Determine the [x, y] coordinate at the center of the cell enclosing the given text.  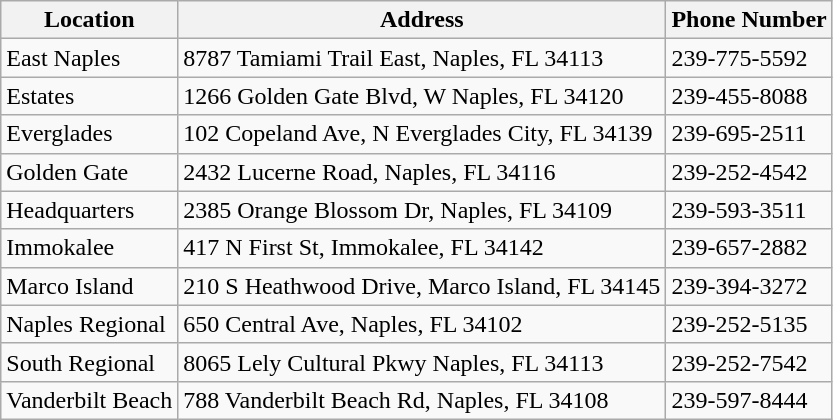
239-252-5135 [749, 324]
239-252-7542 [749, 362]
210 S Heathwood Drive, Marco Island, FL 34145 [422, 286]
South Regional [90, 362]
650 Central Ave, Naples, FL 34102 [422, 324]
East Naples [90, 58]
Address [422, 20]
Vanderbilt Beach [90, 400]
102 Copeland Ave, N Everglades City, FL 34139 [422, 134]
Headquarters [90, 210]
2432 Lucerne Road, Naples, FL 34116 [422, 172]
239-455-8088 [749, 96]
Golden Gate [90, 172]
Everglades [90, 134]
239-593-3511 [749, 210]
Marco Island [90, 286]
788 Vanderbilt Beach Rd, Naples, FL 34108 [422, 400]
239-695-2511 [749, 134]
Naples Regional [90, 324]
2385 Orange Blossom Dr, Naples, FL 34109 [422, 210]
1266 Golden Gate Blvd, W Naples, FL 34120 [422, 96]
239-252-4542 [749, 172]
Immokalee [90, 248]
417 N First St, Immokalee, FL 34142 [422, 248]
239-775-5592 [749, 58]
239-394-3272 [749, 286]
Phone Number [749, 20]
8065 Lely Cultural Pkwy Naples, FL 34113 [422, 362]
Estates [90, 96]
Location [90, 20]
8787 Tamiami Trail East, Naples, FL 34113 [422, 58]
239-597-8444 [749, 400]
239-657-2882 [749, 248]
